Locate the cell with the specified text and output its [X, Y] center coordinate. 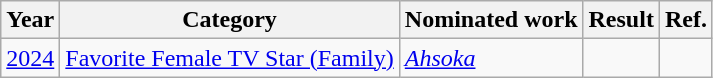
2024 [30, 58]
Category [230, 20]
Ref. [686, 20]
Ahsoka [491, 58]
Year [30, 20]
Nominated work [491, 20]
Result [621, 20]
Favorite Female TV Star (Family) [230, 58]
